Detect which cell encompasses the target text, then output its [X, Y] center coordinate. 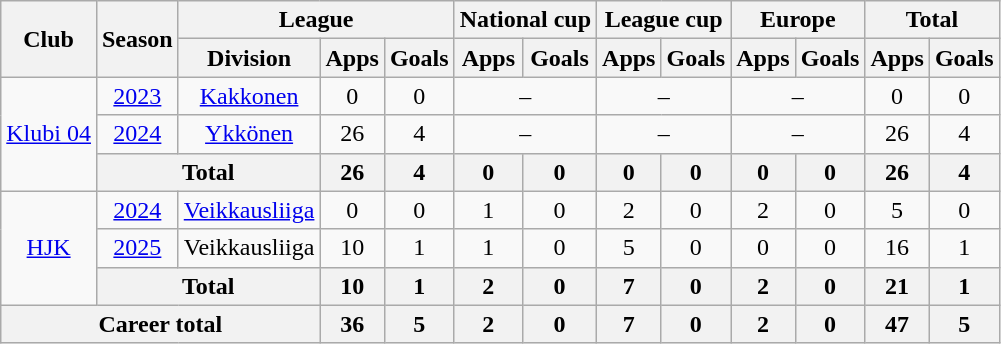
16 [897, 248]
Klubi 04 [49, 134]
2023 [137, 96]
36 [352, 324]
2025 [137, 248]
Division [249, 58]
47 [897, 324]
Kakkonen [249, 96]
HJK [49, 248]
Ykkönen [249, 134]
21 [897, 286]
National cup [525, 20]
Season [137, 39]
League cup [664, 20]
League [316, 20]
Europe [798, 20]
Career total [160, 324]
Club [49, 39]
